Determine the (X, Y) coordinate at the center of the cell enclosing the given text.  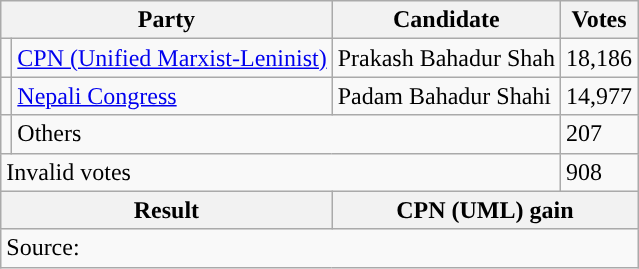
908 (600, 172)
CPN (UML) gain (484, 210)
Party (166, 20)
Invalid votes (281, 172)
Candidate (446, 20)
Padam Bahadur Shahi (446, 96)
14,977 (600, 96)
Result (166, 210)
Source: (320, 248)
Others (286, 134)
Nepali Congress (172, 96)
CPN (Unified Marxist-Leninist) (172, 58)
207 (600, 134)
18,186 (600, 58)
Prakash Bahadur Shah (446, 58)
Votes (600, 20)
